Scan for the cell matching the given text and deliver its [x, y] coordinate at center. 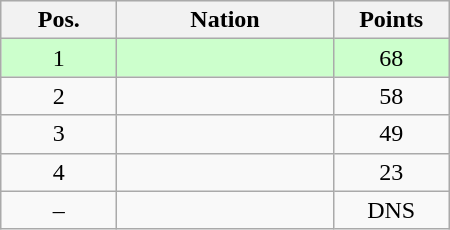
Nation [225, 20]
DNS [391, 210]
Pos. [59, 20]
3 [59, 134]
58 [391, 96]
– [59, 210]
Points [391, 20]
2 [59, 96]
49 [391, 134]
1 [59, 58]
23 [391, 172]
4 [59, 172]
68 [391, 58]
